Locate the cell with the specified text and output its (x, y) center coordinate. 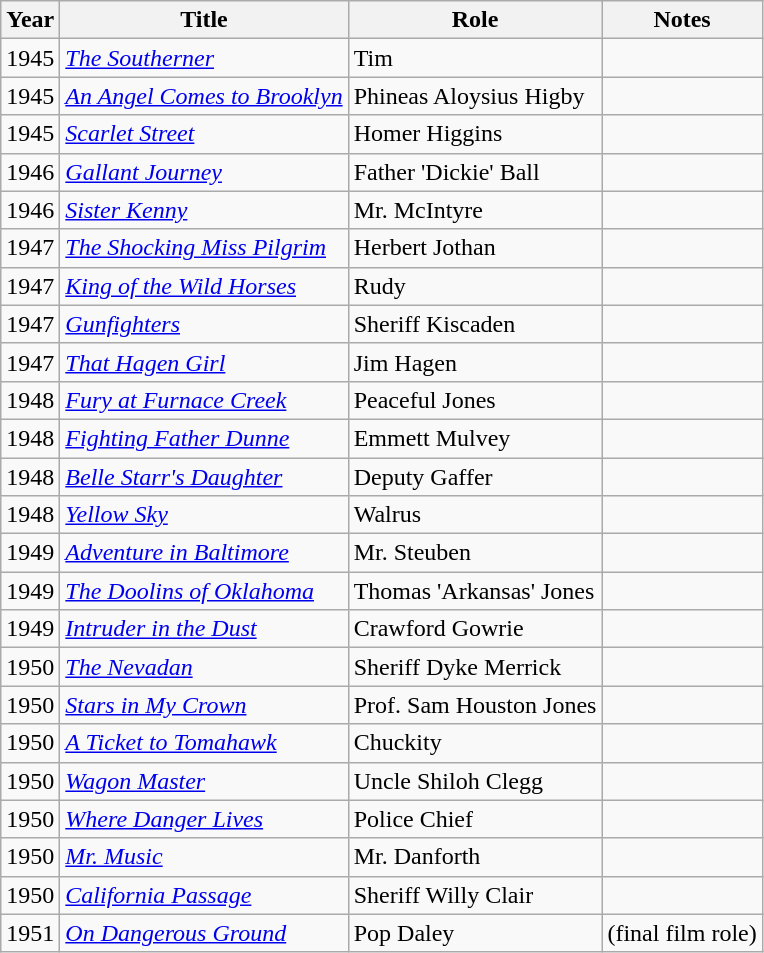
Fighting Father Dunne (204, 438)
Where Danger Lives (204, 819)
Phineas Aloysius Higby (475, 96)
King of the Wild Horses (204, 286)
On Dangerous Ground (204, 933)
Uncle Shiloh Clegg (475, 781)
Herbert Jothan (475, 248)
Intruder in the Dust (204, 629)
Crawford Gowrie (475, 629)
Role (475, 20)
Notes (682, 20)
Mr. Music (204, 857)
(final film role) (682, 933)
Prof. Sam Houston Jones (475, 705)
The Nevadan (204, 667)
A Ticket to Tomahawk (204, 743)
Father 'Dickie' Ball (475, 172)
Fury at Furnace Creek (204, 400)
Mr. Steuben (475, 553)
Tim (475, 58)
Homer Higgins (475, 134)
Mr. Danforth (475, 857)
Chuckity (475, 743)
Adventure in Baltimore (204, 553)
The Shocking Miss Pilgrim (204, 248)
Belle Starr's Daughter (204, 477)
Emmett Mulvey (475, 438)
Title (204, 20)
An Angel Comes to Brooklyn (204, 96)
Sheriff Kiscaden (475, 324)
Pop Daley (475, 933)
Jim Hagen (475, 362)
1951 (30, 933)
Stars in My Crown (204, 705)
Walrus (475, 515)
Wagon Master (204, 781)
That Hagen Girl (204, 362)
Sister Kenny (204, 210)
Deputy Gaffer (475, 477)
Rudy (475, 286)
The Southerner (204, 58)
Thomas 'Arkansas' Jones (475, 591)
Yellow Sky (204, 515)
Year (30, 20)
Sheriff Willy Clair (475, 895)
Sheriff Dyke Merrick (475, 667)
Police Chief (475, 819)
Mr. McIntyre (475, 210)
The Doolins of Oklahoma (204, 591)
California Passage (204, 895)
Peaceful Jones (475, 400)
Gunfighters (204, 324)
Scarlet Street (204, 134)
Gallant Journey (204, 172)
